Extract the (x, y) coordinate from the center of the cell holding the provided text.  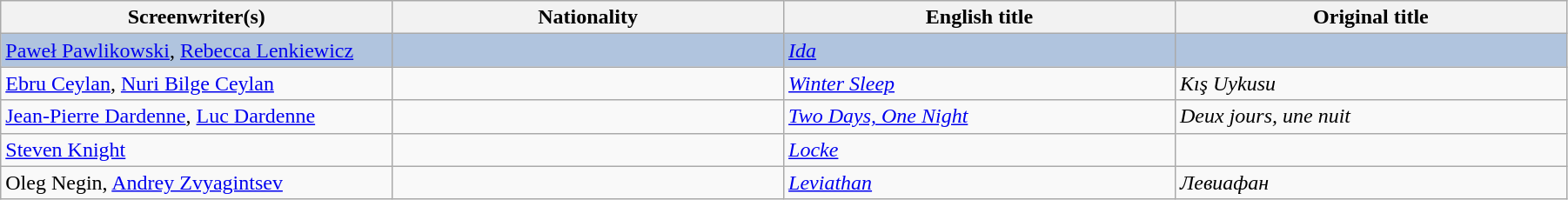
Ida (980, 50)
Nationality (588, 17)
Winter Sleep (980, 83)
Two Days, One Night (980, 117)
Paweł Pawlikowski, Rebecca Lenkiewicz (197, 50)
Deux jours, une nuit (1370, 117)
Screenwriter(s) (197, 17)
Kış Uykusu (1370, 83)
Original title (1370, 17)
Jean-Pierre Dardenne, Luc Dardenne (197, 117)
Ebru Ceylan, Nuri Bilge Ceylan (197, 83)
Leviathan (980, 183)
English title (980, 17)
Steven Knight (197, 150)
Locke (980, 150)
Oleg Negin, Andrey Zvyagintsev (197, 183)
Левиафан (1370, 183)
